Scan for the cell matching the given text and deliver its [X, Y] coordinate at center. 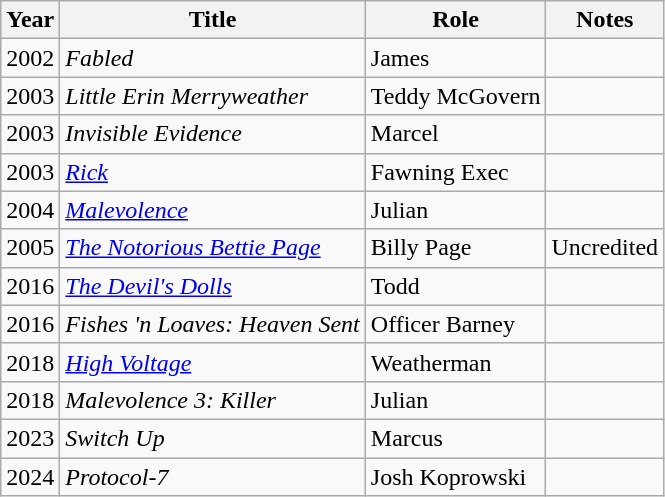
Marcel [456, 134]
Fabled [212, 58]
Switch Up [212, 438]
High Voltage [212, 362]
Josh Koprowski [456, 477]
Officer Barney [456, 324]
Weatherman [456, 362]
Fishes 'n Loaves: Heaven Sent [212, 324]
2004 [30, 210]
Uncredited [605, 248]
2023 [30, 438]
Teddy McGovern [456, 96]
Malevolence 3: Killer [212, 400]
Malevolence [212, 210]
Year [30, 20]
Protocol-7 [212, 477]
Fawning Exec [456, 172]
Role [456, 20]
Notes [605, 20]
Invisible Evidence [212, 134]
Billy Page [456, 248]
Title [212, 20]
The Devil's Dolls [212, 286]
2002 [30, 58]
The Notorious Bettie Page [212, 248]
Todd [456, 286]
2005 [30, 248]
2024 [30, 477]
Rick [212, 172]
Marcus [456, 438]
Little Erin Merryweather [212, 96]
James [456, 58]
